Identify which cell holds the provided text, then report its [x, y] central coordinate. 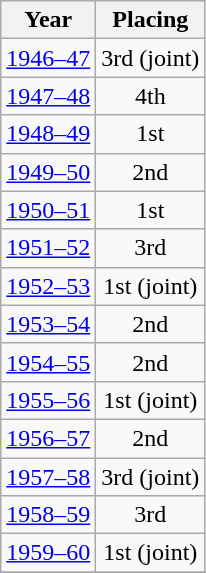
1947–48 [48, 96]
1958–59 [48, 515]
1950–51 [48, 210]
1951–52 [48, 248]
1955–56 [48, 400]
Year [48, 20]
1954–55 [48, 362]
1956–57 [48, 438]
1957–58 [48, 477]
4th [150, 96]
1949–50 [48, 172]
1952–53 [48, 286]
1948–49 [48, 134]
1946–47 [48, 58]
Placing [150, 20]
1953–54 [48, 324]
1959–60 [48, 553]
